Detect which cell encompasses the target text, then output its [X, Y] center coordinate. 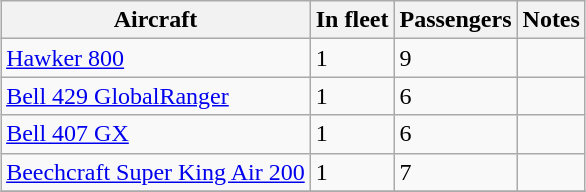
Bell 429 GlobalRanger [156, 96]
In fleet [352, 20]
Bell 407 GX [156, 134]
Beechcraft Super King Air 200 [156, 172]
Notes [551, 20]
Passengers [456, 20]
Aircraft [156, 20]
7 [456, 172]
Hawker 800 [156, 58]
9 [456, 58]
